Identify which cell holds the provided text, then report its [x, y] central coordinate. 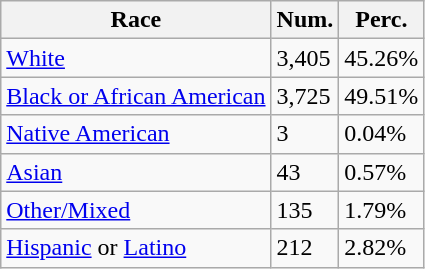
2.82% [382, 248]
135 [305, 210]
3,405 [305, 58]
49.51% [382, 96]
0.04% [382, 134]
Black or African American [136, 96]
0.57% [382, 172]
White [136, 58]
Num. [305, 20]
3,725 [305, 96]
45.26% [382, 58]
43 [305, 172]
Native American [136, 134]
Perc. [382, 20]
212 [305, 248]
Other/Mixed [136, 210]
Asian [136, 172]
Hispanic or Latino [136, 248]
1.79% [382, 210]
3 [305, 134]
Race [136, 20]
